Output the (x, y) coordinate of the center of the cell containing the given text.  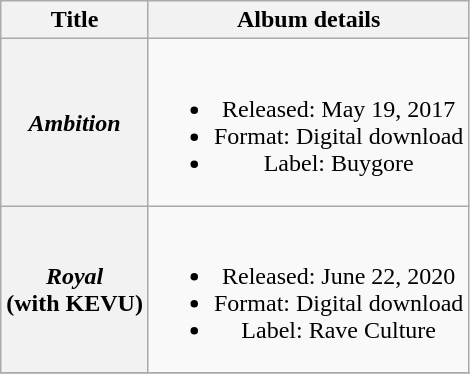
Released: June 22, 2020Format: Digital downloadLabel: Rave Culture (308, 290)
Ambition (75, 122)
Album details (308, 20)
Title (75, 20)
Royal (with KEVU) (75, 290)
Released: May 19, 2017Format: Digital downloadLabel: Buygore (308, 122)
